Return [X, Y] of the center of cell containing provided text 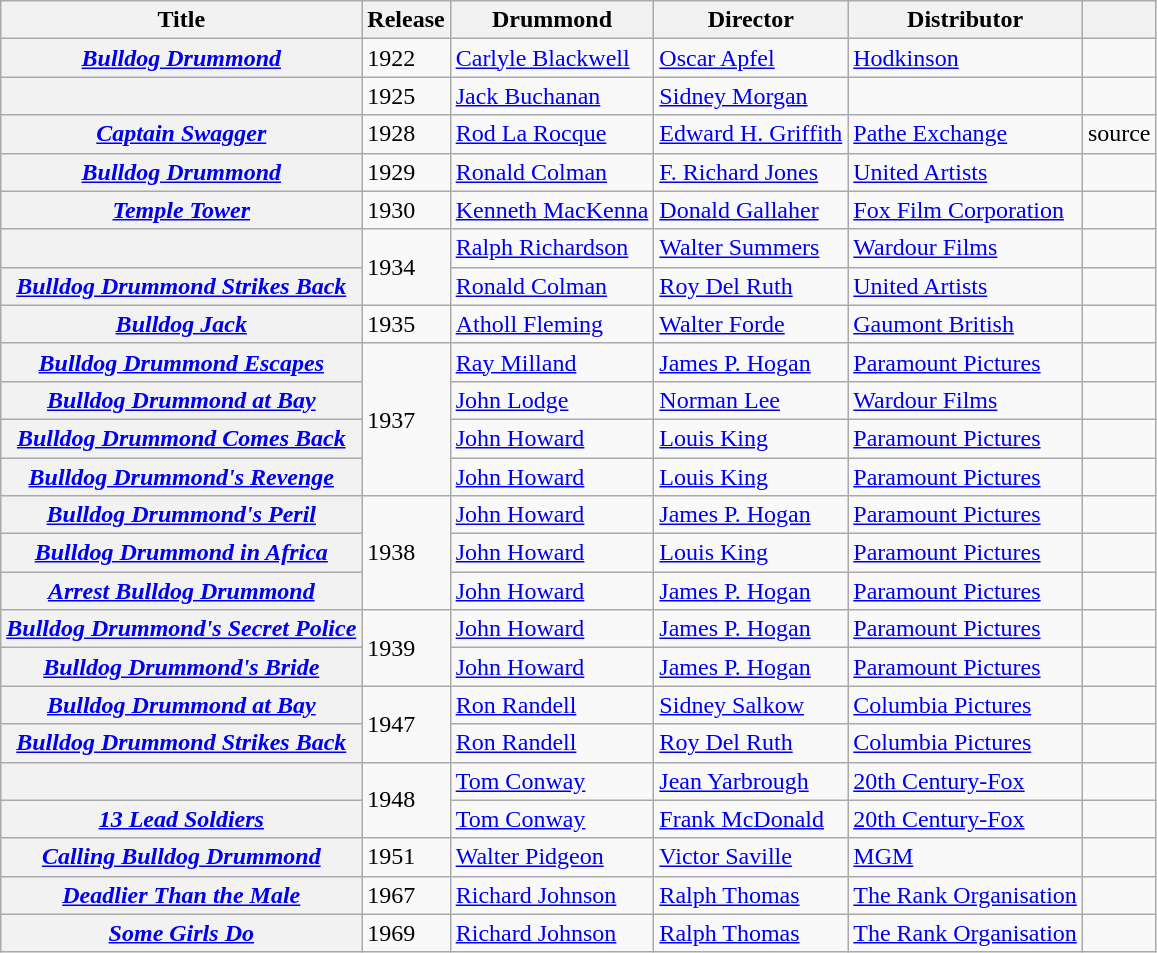
Walter Forde [751, 324]
Arrest Bulldog Drummond [182, 591]
Jack Buchanan [552, 96]
Some Girls Do [182, 933]
Release [406, 20]
1951 [406, 857]
Oscar Apfel [751, 58]
John Lodge [552, 400]
Edward H. Griffith [751, 134]
Captain Swagger [182, 134]
Walter Summers [751, 248]
Bulldog Drummond Escapes [182, 362]
1935 [406, 324]
Carlyle Blackwell [552, 58]
1934 [406, 267]
Bulldog Drummond's Peril [182, 515]
1928 [406, 134]
Ralph Richardson [552, 248]
Rod La Rocque [552, 134]
Deadlier Than the Male [182, 895]
1938 [406, 553]
Bulldog Jack [182, 324]
Calling Bulldog Drummond [182, 857]
Victor Saville [751, 857]
1937 [406, 419]
Bulldog Drummond's Bride [182, 667]
Norman Lee [751, 400]
source [1119, 134]
1929 [406, 172]
13 Lead Soldiers [182, 819]
Bulldog Drummond's Secret Police [182, 629]
Title [182, 20]
1939 [406, 648]
Gaumont British [966, 324]
Fox Film Corporation [966, 210]
Bulldog Drummond's Revenge [182, 477]
Sidney Morgan [751, 96]
Ray Milland [552, 362]
Jean Yarbrough [751, 781]
Bulldog Drummond Comes Back [182, 438]
1947 [406, 724]
Walter Pidgeon [552, 857]
Distributor [966, 20]
1969 [406, 933]
1922 [406, 58]
Frank McDonald [751, 819]
Donald Gallaher [751, 210]
Hodkinson [966, 58]
MGM [966, 857]
1967 [406, 895]
1948 [406, 800]
F. Richard Jones [751, 172]
Temple Tower [182, 210]
1925 [406, 96]
Director [751, 20]
Sidney Salkow [751, 705]
Pathe Exchange [966, 134]
Kenneth MacKenna [552, 210]
Drummond [552, 20]
1930 [406, 210]
Bulldog Drummond in Africa [182, 553]
Atholl Fleming [552, 324]
